Provide the [X, Y] coordinate of the cell's center where the given text is located.  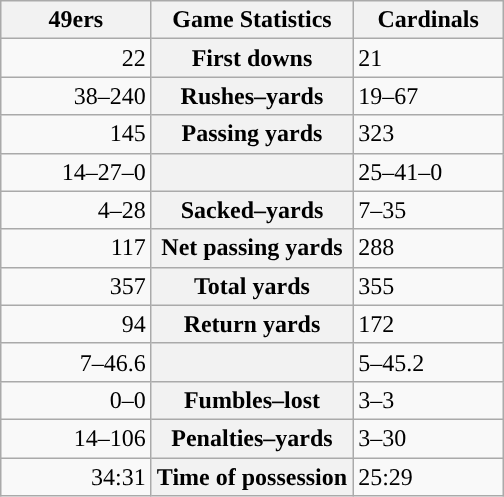
14–27–0 [76, 172]
25–41–0 [428, 172]
357 [76, 286]
22 [76, 58]
38–240 [76, 96]
25:29 [428, 477]
Cardinals [428, 20]
3–30 [428, 438]
First downs [252, 58]
Rushes–yards [252, 96]
Total yards [252, 286]
Passing yards [252, 134]
288 [428, 248]
Fumbles–lost [252, 400]
Game Statistics [252, 20]
5–45.2 [428, 362]
117 [76, 248]
0–0 [76, 400]
34:31 [76, 477]
Net passing yards [252, 248]
3–3 [428, 400]
Penalties–yards [252, 438]
14–106 [76, 438]
Time of possession [252, 477]
172 [428, 324]
145 [76, 134]
49ers [76, 20]
94 [76, 324]
19–67 [428, 96]
7–46.6 [76, 362]
323 [428, 134]
Sacked–yards [252, 210]
21 [428, 58]
355 [428, 286]
4–28 [76, 210]
7–35 [428, 210]
Return yards [252, 324]
